Locate the cell with the specified text and output its [x, y] center coordinate. 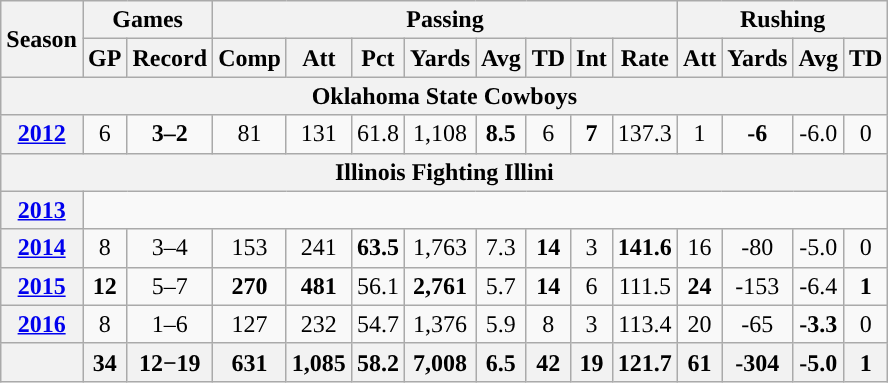
61.8 [378, 134]
1,376 [440, 324]
Illinois Fighting Illini [444, 172]
1,108 [440, 134]
34 [104, 362]
-304 [758, 362]
8.5 [502, 134]
61 [699, 362]
2013 [42, 210]
121.7 [644, 362]
58.2 [378, 362]
GP [104, 58]
5.7 [502, 286]
113.4 [644, 324]
Rushing [782, 20]
1–6 [170, 324]
631 [250, 362]
6.5 [502, 362]
141.6 [644, 248]
7,008 [440, 362]
232 [318, 324]
5.9 [502, 324]
Season [42, 39]
19 [592, 362]
Passing [446, 20]
137.3 [644, 134]
481 [318, 286]
54.7 [378, 324]
20 [699, 324]
131 [318, 134]
Rate [644, 58]
153 [250, 248]
2014 [42, 248]
-6 [758, 134]
56.1 [378, 286]
241 [318, 248]
-6.0 [818, 134]
Oklahoma State Cowboys [444, 96]
2012 [42, 134]
270 [250, 286]
63.5 [378, 248]
-153 [758, 286]
-65 [758, 324]
7 [592, 134]
3–2 [170, 134]
12 [104, 286]
1,763 [440, 248]
Games [147, 20]
81 [250, 134]
5–7 [170, 286]
7.3 [502, 248]
Comp [250, 58]
42 [548, 362]
-6.4 [818, 286]
111.5 [644, 286]
2015 [42, 286]
Int [592, 58]
24 [699, 286]
3–4 [170, 248]
Pct [378, 58]
Record [170, 58]
12−19 [170, 362]
16 [699, 248]
2,761 [440, 286]
127 [250, 324]
1,085 [318, 362]
-3.3 [818, 324]
-80 [758, 248]
2016 [42, 324]
